Pinpoint the cell where the given text exists, returning its (x, y) midpoint coordinate. 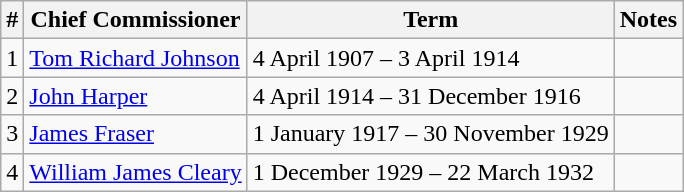
4 April 1914 – 31 December 1916 (430, 96)
Term (430, 20)
3 (12, 134)
William James Cleary (136, 172)
2 (12, 96)
James Fraser (136, 134)
1 (12, 58)
4 (12, 172)
Chief Commissioner (136, 20)
Tom Richard Johnson (136, 58)
1 December 1929 – 22 March 1932 (430, 172)
John Harper (136, 96)
Notes (648, 20)
4 April 1907 – 3 April 1914 (430, 58)
# (12, 20)
1 January 1917 – 30 November 1929 (430, 134)
